Detect which cell encompasses the target text, then output its (X, Y) center coordinate. 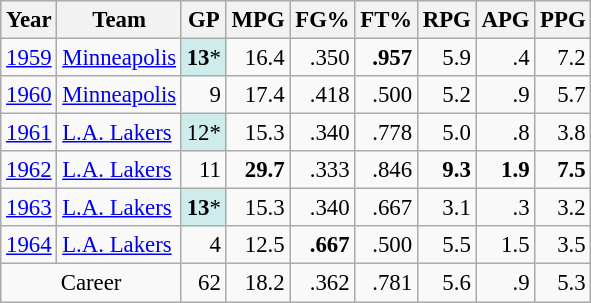
12* (204, 133)
.4 (506, 58)
.333 (322, 170)
FG% (322, 20)
FT% (386, 20)
1964 (29, 245)
GP (204, 20)
17.4 (258, 95)
3.8 (563, 133)
Year (29, 20)
5.9 (446, 58)
5.3 (563, 283)
9 (204, 95)
29.7 (258, 170)
.778 (386, 133)
.8 (506, 133)
3.1 (446, 208)
5.7 (563, 95)
5.5 (446, 245)
RPG (446, 20)
PPG (563, 20)
1.5 (506, 245)
.957 (386, 58)
4 (204, 245)
Career (92, 283)
1961 (29, 133)
.781 (386, 283)
.362 (322, 283)
9.3 (446, 170)
11 (204, 170)
MPG (258, 20)
7.5 (563, 170)
3.5 (563, 245)
.418 (322, 95)
1.9 (506, 170)
Team (119, 20)
3.2 (563, 208)
1959 (29, 58)
1963 (29, 208)
62 (204, 283)
16.4 (258, 58)
1962 (29, 170)
.846 (386, 170)
.3 (506, 208)
5.0 (446, 133)
1960 (29, 95)
12.5 (258, 245)
5.6 (446, 283)
APG (506, 20)
5.2 (446, 95)
7.2 (563, 58)
18.2 (258, 283)
.350 (322, 58)
